Pinpoint the cell where the given text exists, returning its (x, y) midpoint coordinate. 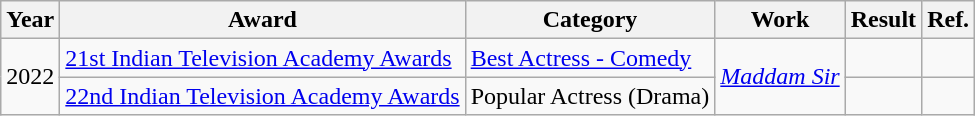
Ref. (948, 20)
Award (262, 20)
Work (780, 20)
Year (30, 20)
Popular Actress (Drama) (590, 96)
2022 (30, 77)
Category (590, 20)
22nd Indian Television Academy Awards (262, 96)
21st Indian Television Academy Awards (262, 58)
Result (883, 20)
Maddam Sir (780, 77)
Best Actress - Comedy (590, 58)
